Return the (X, Y) coordinate for the center point of the cell that contains the specified text.  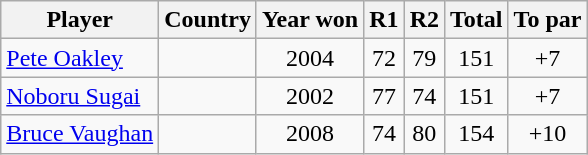
154 (477, 134)
Pete Oakley (80, 58)
77 (384, 96)
Total (477, 20)
Noboru Sugai (80, 96)
+10 (548, 134)
R1 (384, 20)
Bruce Vaughan (80, 134)
2008 (310, 134)
79 (424, 58)
Year won (310, 20)
To par (548, 20)
80 (424, 134)
Player (80, 20)
2002 (310, 96)
Country (208, 20)
R2 (424, 20)
2004 (310, 58)
72 (384, 58)
